Scan for the cell matching the given text and deliver its [x, y] coordinate at center. 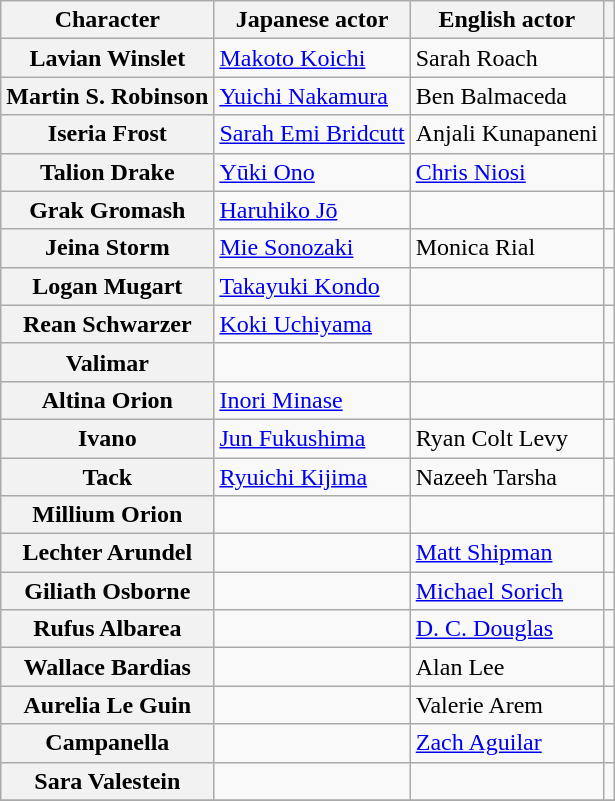
Lavian Winslet [108, 58]
Japanese actor [312, 20]
Yuichi Nakamura [312, 96]
Grak Gromash [108, 210]
Aurelia Le Guin [108, 705]
Giliath Osborne [108, 591]
Anjali Kunapaneni [506, 134]
Ryuichi Kijima [312, 477]
Millium Orion [108, 515]
Iseria Frost [108, 134]
Mie Sonozaki [312, 248]
Valerie Arem [506, 705]
Lechter Arundel [108, 553]
Logan Mugart [108, 286]
Sarah Emi Bridcutt [312, 134]
Koki Uchiyama [312, 324]
Chris Niosi [506, 172]
Sara Valestein [108, 781]
Altina Orion [108, 400]
Yūki Ono [312, 172]
Makoto Koichi [312, 58]
Wallace Bardias [108, 667]
Rufus Albarea [108, 629]
Character [108, 20]
Valimar [108, 362]
Inori Minase [312, 400]
Campanella [108, 743]
Ivano [108, 438]
Tack [108, 477]
Talion Drake [108, 172]
Monica Rial [506, 248]
Jeina Storm [108, 248]
D. C. Douglas [506, 629]
Ryan Colt Levy [506, 438]
Jun Fukushima [312, 438]
Ben Balmaceda [506, 96]
Zach Aguilar [506, 743]
Martin S. Robinson [108, 96]
Nazeeh Tarsha [506, 477]
Alan Lee [506, 667]
English actor [506, 20]
Michael Sorich [506, 591]
Rean Schwarzer [108, 324]
Haruhiko Jō [312, 210]
Matt Shipman [506, 553]
Sarah Roach [506, 58]
Takayuki Kondo [312, 286]
